Provide the [X, Y] coordinate of the cell's center where the given text is located.  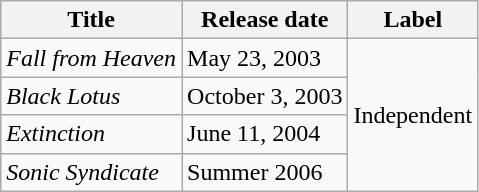
Extinction [92, 134]
Sonic Syndicate [92, 172]
June 11, 2004 [265, 134]
Title [92, 20]
Fall from Heaven [92, 58]
Label [413, 20]
Summer 2006 [265, 172]
Release date [265, 20]
May 23, 2003 [265, 58]
October 3, 2003 [265, 96]
Independent [413, 115]
Black Lotus [92, 96]
